Extract the [X, Y] coordinate from the center of the cell holding the provided text.  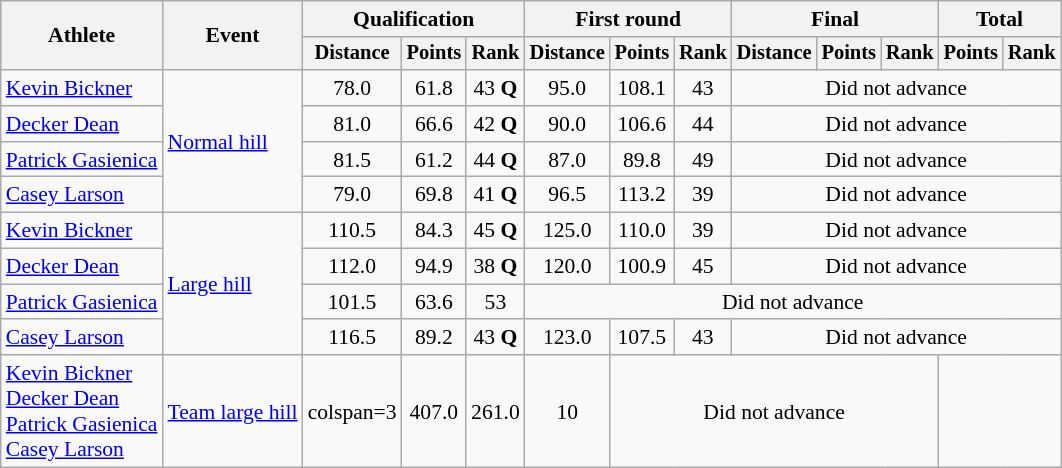
112.0 [352, 267]
89.8 [642, 160]
81.0 [352, 124]
107.5 [642, 338]
84.3 [434, 231]
Kevin BicknerDecker DeanPatrick GasienicaCasey Larson [82, 411]
61.8 [434, 88]
10 [568, 411]
Athlete [82, 36]
63.6 [434, 302]
407.0 [434, 411]
94.9 [434, 267]
100.9 [642, 267]
colspan=3 [352, 411]
123.0 [568, 338]
89.2 [434, 338]
95.0 [568, 88]
90.0 [568, 124]
41 Q [496, 195]
261.0 [496, 411]
First round [628, 19]
113.2 [642, 195]
45 Q [496, 231]
87.0 [568, 160]
69.8 [434, 195]
61.2 [434, 160]
Team large hill [233, 411]
Normal hill [233, 141]
45 [703, 267]
125.0 [568, 231]
66.6 [434, 124]
116.5 [352, 338]
110.5 [352, 231]
49 [703, 160]
110.0 [642, 231]
120.0 [568, 267]
44 Q [496, 160]
79.0 [352, 195]
Qualification [414, 19]
42 Q [496, 124]
Total [1000, 19]
44 [703, 124]
Large hill [233, 284]
101.5 [352, 302]
38 Q [496, 267]
96.5 [568, 195]
106.6 [642, 124]
Final [836, 19]
78.0 [352, 88]
108.1 [642, 88]
81.5 [352, 160]
Event [233, 36]
53 [496, 302]
